Pinpoint the cell where the given text exists, returning its (x, y) midpoint coordinate. 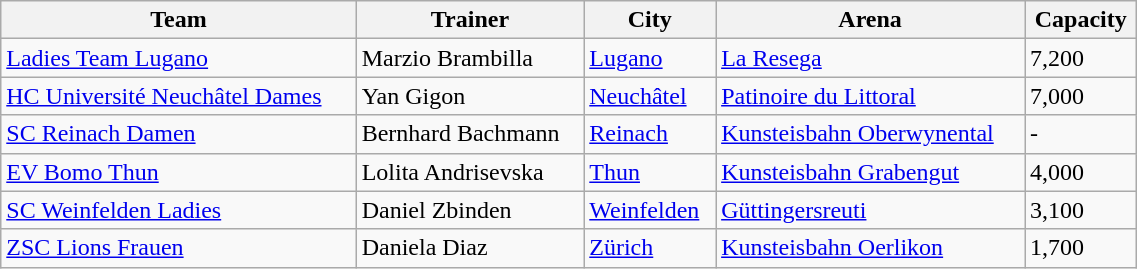
3,100 (1081, 210)
Weinfelden (650, 210)
Reinach (650, 134)
Thun (650, 172)
Neuchâtel (650, 96)
SC Reinach Damen (178, 134)
7,000 (1081, 96)
Bernhard Bachmann (470, 134)
Trainer (470, 20)
EV Bomo Thun (178, 172)
1,700 (1081, 248)
SC Weinfelden Ladies (178, 210)
Kunsteisbahn Oberwynental (870, 134)
Güttingersreuti (870, 210)
ZSC Lions Frauen (178, 248)
Ladies Team Lugano (178, 58)
La Resega (870, 58)
Kunsteisbahn Oerlikon (870, 248)
City (650, 20)
Daniel Zbinden (470, 210)
Lugano (650, 58)
Patinoire du Littoral (870, 96)
Zürich (650, 248)
Arena (870, 20)
Marzio Brambilla (470, 58)
7,200 (1081, 58)
Yan Gigon (470, 96)
Daniela Diaz (470, 248)
HC Université Neuchâtel Dames (178, 96)
Lolita Andrisevska (470, 172)
Team (178, 20)
Kunsteisbahn Grabengut (870, 172)
- (1081, 134)
4,000 (1081, 172)
Capacity (1081, 20)
